Provide the (x, y) coordinate of the cell's center where the given text is located.  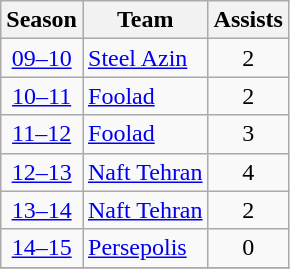
11–12 (42, 134)
Steel Azin (145, 58)
0 (248, 248)
4 (248, 172)
12–13 (42, 172)
09–10 (42, 58)
14–15 (42, 248)
Persepolis (145, 248)
10–11 (42, 96)
Assists (248, 20)
3 (248, 134)
Season (42, 20)
Team (145, 20)
13–14 (42, 210)
